From the cell containing the given text, extract its center point as [X, Y] coordinate. 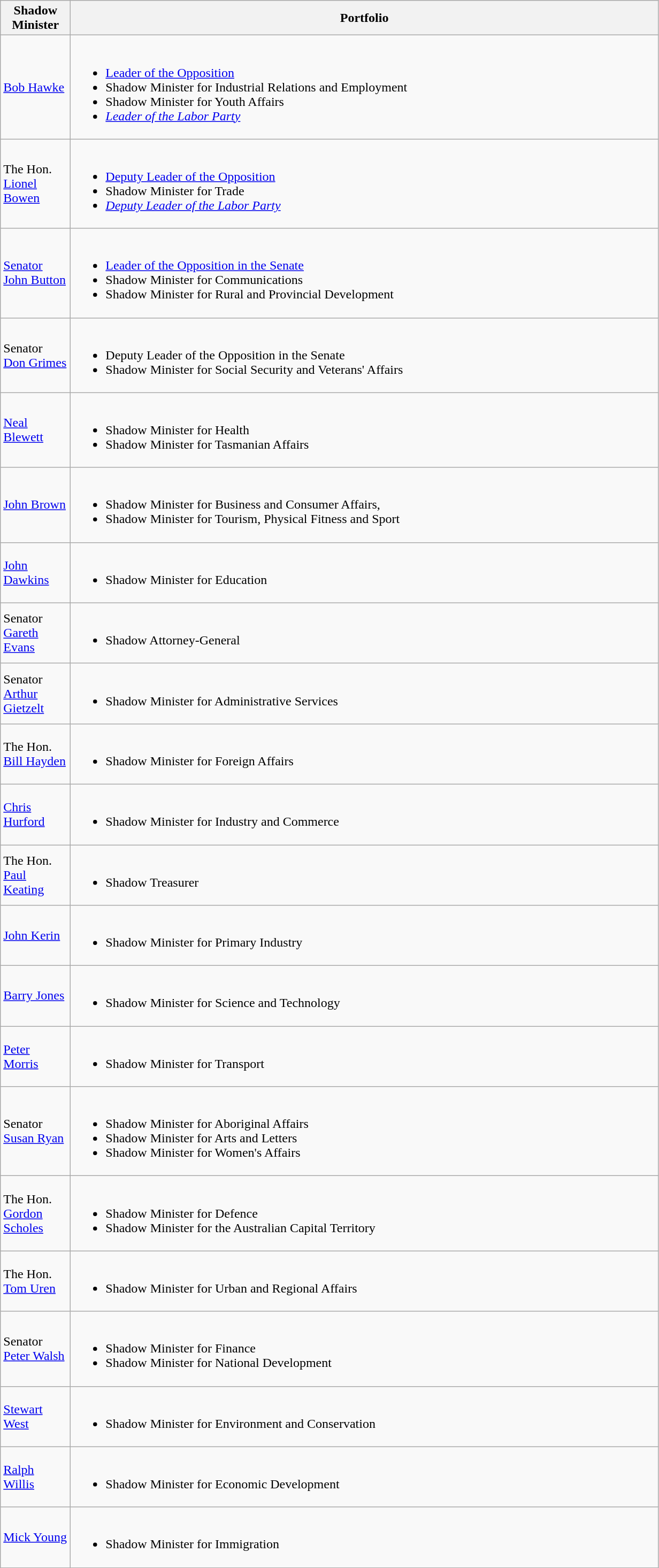
Shadow Treasurer [365, 875]
Leader of the Opposition in the SenateShadow Minister for CommunicationsShadow Minister for Rural and Provincial Development [365, 273]
Shadow Minister for Environment and Conservation [365, 1416]
Shadow Minister for Industry and Commerce [365, 814]
Portfolio [365, 18]
Senator Susan Ryan [35, 1132]
Shadow Minister for Administrative Services [365, 693]
Shadow Minister for Aboriginal AffairsShadow Minister for Arts and LettersShadow Minister for Women's Affairs [365, 1132]
Shadow Minister for Immigration [365, 1537]
Stewart West [35, 1416]
Chris Hurford [35, 814]
The Hon. Gordon Scholes [35, 1213]
The Hon. Paul Keating [35, 875]
Shadow Attorney-General [365, 633]
The Hon. Bill Hayden [35, 754]
Senator John Button [35, 273]
Deputy Leader of the Opposition in the SenateShadow Minister for Social Security and Veterans' Affairs [365, 355]
Peter Morris [35, 1057]
Ralph Willis [35, 1477]
Senator Peter Walsh [35, 1349]
Shadow Minister for Economic Development [365, 1477]
John Brown [35, 505]
Shadow Minister for Business and Consumer Affairs,Shadow Minister for Tourism, Physical Fitness and Sport [365, 505]
Deputy Leader of the OppositionShadow Minister for TradeDeputy Leader of the Labor Party [365, 184]
Shadow Minister for Urban and Regional Affairs [365, 1281]
Barry Jones [35, 996]
Shadow Minister for DefenceShadow Minister for the Australian Capital Territory [365, 1213]
Mick Young [35, 1537]
Senator Arthur Gietzelt [35, 693]
Bob Hawke [35, 87]
Shadow Minister for Science and Technology [365, 996]
John Dawkins [35, 572]
The Hon. Lionel Bowen [35, 184]
Leader of the OppositionShadow Minister for Industrial Relations and EmploymentShadow Minister for Youth AffairsLeader of the Labor Party [365, 87]
Senator Don Grimes [35, 355]
Shadow Minister for FinanceShadow Minister for National Development [365, 1349]
Senator Gareth Evans [35, 633]
Shadow Minister for Education [365, 572]
Shadow Minister for HealthShadow Minister for Tasmanian Affairs [365, 430]
John Kerin [35, 936]
Shadow Minister for Transport [365, 1057]
Neal Blewett [35, 430]
Shadow Minister for Foreign Affairs [365, 754]
The Hon. Tom Uren [35, 1281]
Shadow Minister [35, 18]
Shadow Minister for Primary Industry [365, 936]
